Pinpoint the cell where the given text exists, returning its (X, Y) midpoint coordinate. 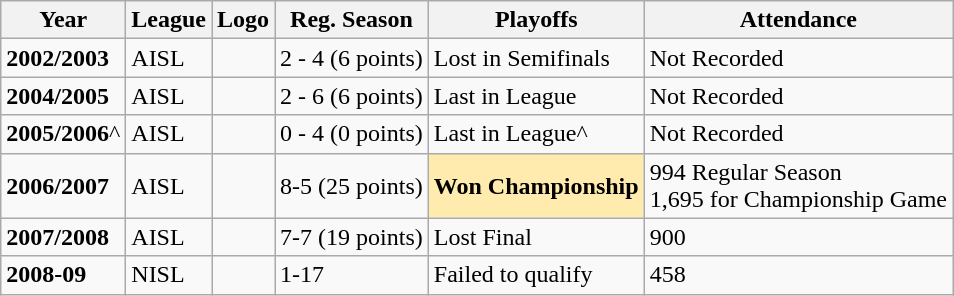
Last in League (536, 96)
458 (798, 275)
2006/2007 (64, 186)
2005/2006^ (64, 134)
Logo (244, 20)
NISL (169, 275)
2007/2008 (64, 237)
Attendance (798, 20)
0 - 4 (0 points) (352, 134)
Year (64, 20)
994 Regular Season1,695 for Championship Game (798, 186)
Lost Final (536, 237)
Won Championship (536, 186)
900 (798, 237)
2008-09 (64, 275)
2004/2005 (64, 96)
8-5 (25 points) (352, 186)
Last in League^ (536, 134)
7-7 (19 points) (352, 237)
Reg. Season (352, 20)
Lost in Semifinals (536, 58)
2 - 6 (6 points) (352, 96)
2002/2003 (64, 58)
League (169, 20)
Failed to qualify (536, 275)
2 - 4 (6 points) (352, 58)
Playoffs (536, 20)
1-17 (352, 275)
